Identify which cell holds the provided text, then report its [X, Y] central coordinate. 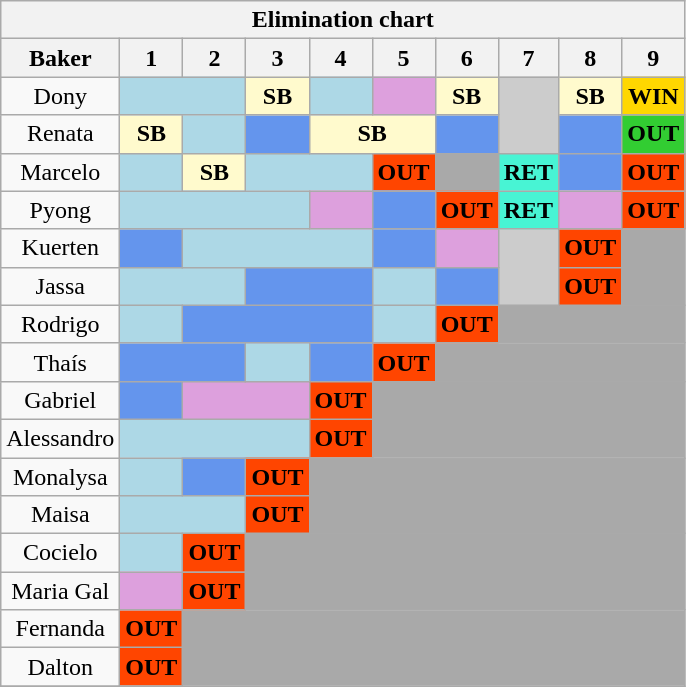
5 [404, 58]
8 [590, 58]
Marcelo [60, 172]
WIN [654, 96]
Maria Gal [60, 591]
1 [152, 58]
Elimination chart [343, 20]
2 [214, 58]
7 [528, 58]
Dony [60, 96]
Kuerten [60, 248]
Renata [60, 134]
Maisa [60, 515]
9 [654, 58]
Baker [60, 58]
Thaís [60, 362]
Cocielo [60, 553]
Gabriel [60, 400]
Fernanda [60, 629]
Dalton [60, 667]
Alessandro [60, 438]
Rodrigo [60, 324]
Monalysa [60, 477]
6 [466, 58]
Pyong [60, 210]
Jassa [60, 286]
3 [278, 58]
4 [340, 58]
